Determine the (X, Y) coordinate at the center of the cell enclosing the given text.  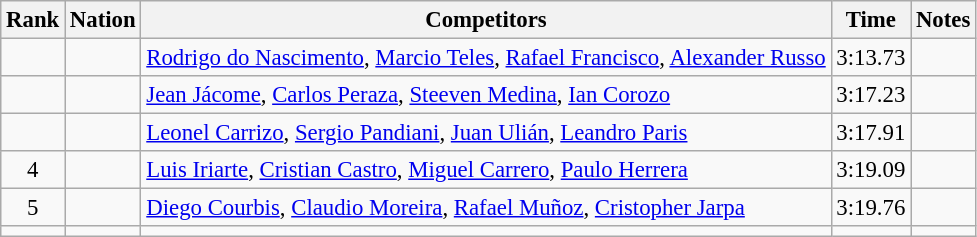
3:19.76 (871, 208)
Diego Courbis, Claudio Moreira, Rafael Muñoz, Cristopher Jarpa (486, 208)
3:17.23 (871, 95)
Notes (944, 20)
Jean Jácome, Carlos Peraza, Steeven Medina, Ian Corozo (486, 95)
3:13.73 (871, 58)
Rodrigo do Nascimento, Marcio Teles, Rafael Francisco, Alexander Russo (486, 58)
3:19.09 (871, 170)
4 (33, 170)
Competitors (486, 20)
3:17.91 (871, 133)
5 (33, 208)
Time (871, 20)
Leonel Carrizo, Sergio Pandiani, Juan Ulián, Leandro Paris (486, 133)
Luis Iriarte, Cristian Castro, Miguel Carrero, Paulo Herrera (486, 170)
Rank (33, 20)
Nation (103, 20)
